Detect which cell encompasses the target text, then output its [X, Y] center coordinate. 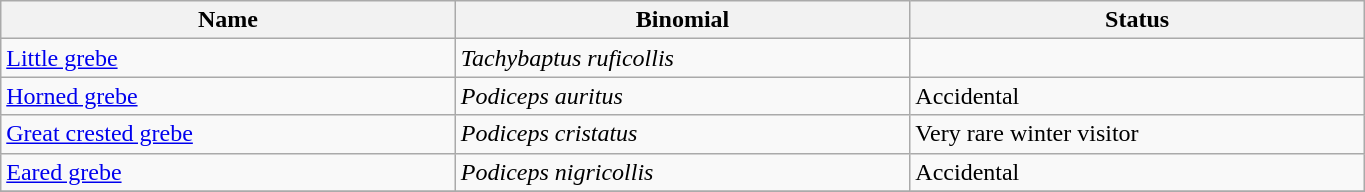
Binomial [682, 20]
Eared grebe [228, 172]
Podiceps nigricollis [682, 172]
Horned grebe [228, 96]
Podiceps cristatus [682, 134]
Name [228, 20]
Great crested grebe [228, 134]
Status [1138, 20]
Very rare winter visitor [1138, 134]
Tachybaptus ruficollis [682, 58]
Podiceps auritus [682, 96]
Little grebe [228, 58]
